Search for the cell housing the specified text and yield its (x, y) center coordinate. 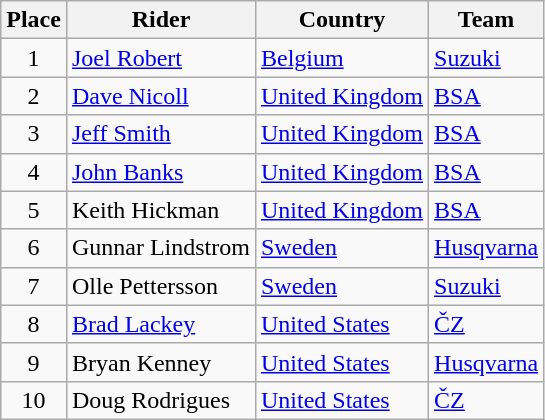
6 (34, 248)
2 (34, 96)
8 (34, 324)
Doug Rodrigues (160, 400)
1 (34, 58)
Belgium (342, 58)
7 (34, 286)
Joel Robert (160, 58)
Dave Nicoll (160, 96)
Place (34, 20)
3 (34, 134)
4 (34, 172)
John Banks (160, 172)
Brad Lackey (160, 324)
10 (34, 400)
Team (486, 20)
Country (342, 20)
5 (34, 210)
9 (34, 362)
Bryan Kenney (160, 362)
Keith Hickman (160, 210)
Olle Pettersson (160, 286)
Jeff Smith (160, 134)
Gunnar Lindstrom (160, 248)
Rider (160, 20)
